Extract the (x, y) coordinate from the center of the cell holding the provided text.  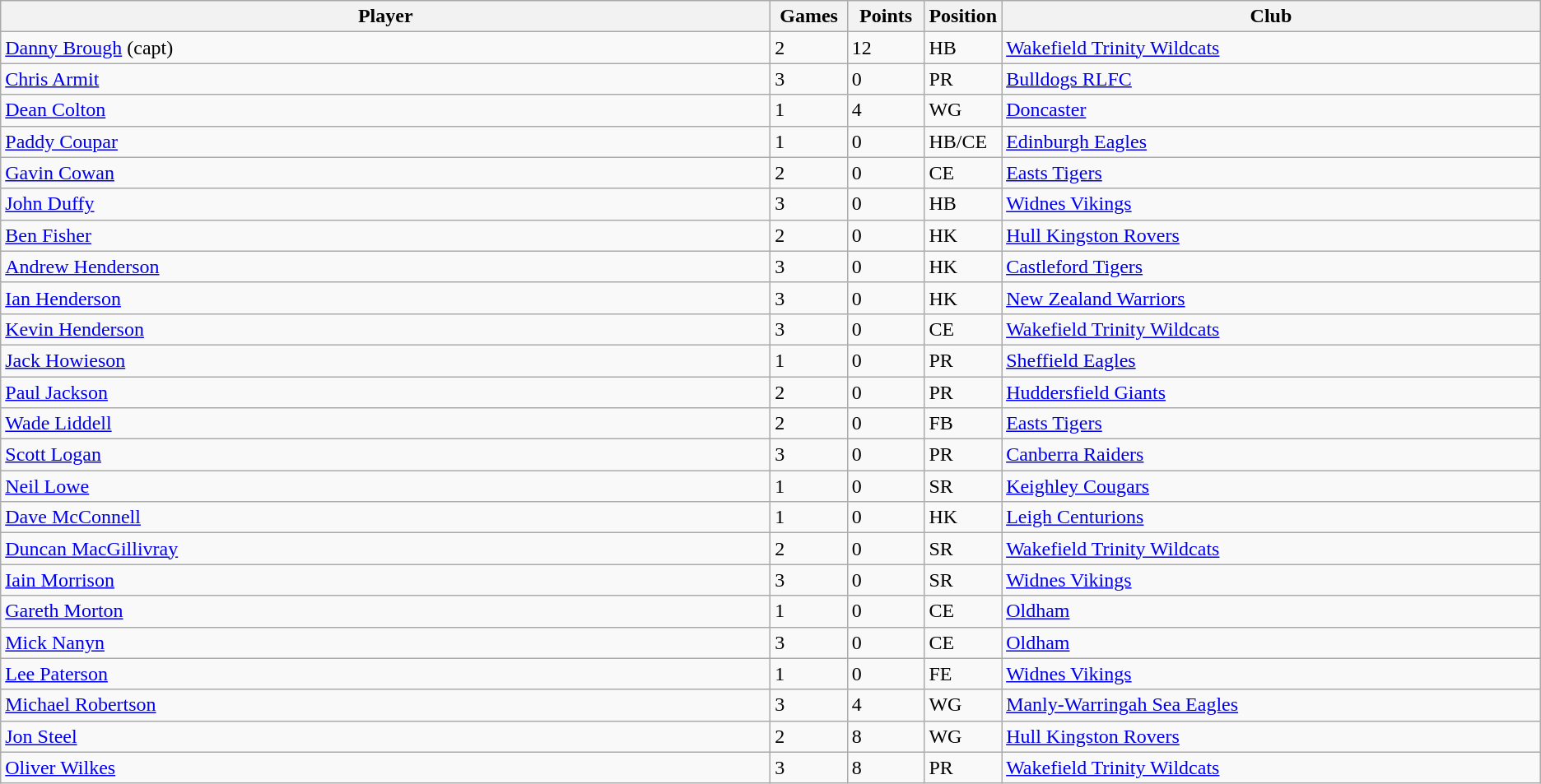
Wade Liddell (385, 424)
Sheffield Eagles (1271, 360)
Bulldogs RLFC (1271, 79)
Duncan MacGillivray (385, 549)
Scott Logan (385, 455)
Castleford Tigers (1271, 267)
Games (809, 16)
Edinburgh Eagles (1271, 141)
Dave McConnell (385, 517)
Ian Henderson (385, 298)
Huddersfield Giants (1271, 392)
Keighley Cougars (1271, 486)
Canberra Raiders (1271, 455)
Michael Robertson (385, 705)
Chris Armit (385, 79)
FE (963, 674)
Doncaster (1271, 110)
12 (886, 48)
Player (385, 16)
Position (963, 16)
Gareth Morton (385, 611)
Neil Lowe (385, 486)
Dean Colton (385, 110)
Oliver Wilkes (385, 768)
HB/CE (963, 141)
Paddy Coupar (385, 141)
New Zealand Warriors (1271, 298)
Leigh Centurions (1271, 517)
Points (886, 16)
Andrew Henderson (385, 267)
Club (1271, 16)
Mick Nanyn (385, 643)
Danny Brough (capt) (385, 48)
Iain Morrison (385, 580)
Kevin Henderson (385, 329)
Gavin Cowan (385, 173)
Paul Jackson (385, 392)
Ben Fisher (385, 235)
John Duffy (385, 204)
Lee Paterson (385, 674)
Manly-Warringah Sea Eagles (1271, 705)
Jack Howieson (385, 360)
Jon Steel (385, 736)
FB (963, 424)
